Find where the given text appears and provide that cell's center as [X, Y] coordinate. 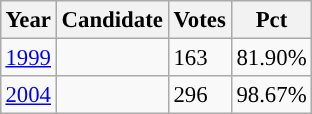
163 [200, 57]
Pct [272, 20]
98.67% [272, 95]
296 [200, 95]
1999 [28, 57]
2004 [28, 95]
Year [28, 20]
Candidate [112, 20]
Votes [200, 20]
81.90% [272, 57]
